Output the [x, y] coordinate of the center of the cell containing the given text.  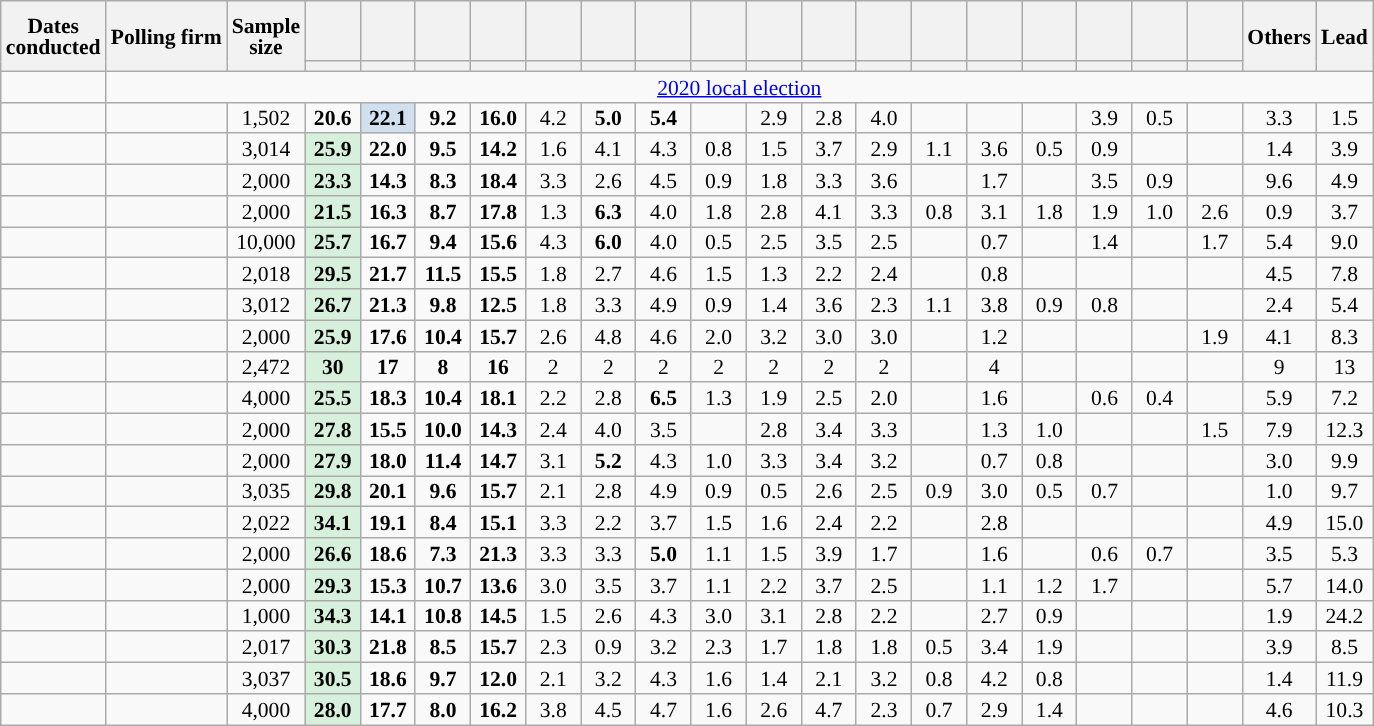
34.1 [332, 522]
1,502 [266, 118]
17.6 [388, 336]
9.4 [442, 242]
20.6 [332, 118]
2,472 [266, 366]
8.7 [442, 212]
18.4 [498, 180]
18.1 [498, 398]
1,000 [266, 616]
16.0 [498, 118]
16.7 [388, 242]
7.3 [442, 554]
2,018 [266, 274]
6.3 [608, 212]
19.1 [388, 522]
10,000 [266, 242]
21.5 [332, 212]
Others [1279, 36]
14.0 [1344, 584]
15.6 [498, 242]
29.3 [332, 584]
11.4 [442, 460]
7.8 [1344, 274]
11.9 [1344, 678]
14.2 [498, 150]
9 [1279, 366]
13 [1344, 366]
12.5 [498, 304]
30.5 [332, 678]
11.5 [442, 274]
27.9 [332, 460]
30 [332, 366]
15.0 [1344, 522]
22.0 [388, 150]
15.1 [498, 522]
12.3 [1344, 430]
3,014 [266, 150]
3,012 [266, 304]
14.1 [388, 616]
6.5 [664, 398]
7.2 [1344, 398]
Lead [1344, 36]
5.2 [608, 460]
17 [388, 366]
28.0 [332, 710]
16.3 [388, 212]
17.7 [388, 710]
29.8 [332, 492]
29.5 [332, 274]
16 [498, 366]
9.8 [442, 304]
12.0 [498, 678]
8.0 [442, 710]
2,017 [266, 648]
10.0 [442, 430]
25.7 [332, 242]
2020 local election [740, 86]
17.8 [498, 212]
21.8 [388, 648]
9.5 [442, 150]
18.3 [388, 398]
7.9 [1279, 430]
20.1 [388, 492]
25.5 [332, 398]
30.3 [332, 648]
21.7 [388, 274]
15.3 [388, 584]
14.7 [498, 460]
8 [442, 366]
18.0 [388, 460]
26.7 [332, 304]
2,022 [266, 522]
14.5 [498, 616]
3,037 [266, 678]
10.3 [1344, 710]
3,035 [266, 492]
23.3 [332, 180]
4.8 [608, 336]
13.6 [498, 584]
9.0 [1344, 242]
4 [994, 366]
5.3 [1344, 554]
0.4 [1160, 398]
9.9 [1344, 460]
26.6 [332, 554]
24.2 [1344, 616]
9.2 [442, 118]
5.9 [1279, 398]
27.8 [332, 430]
5.7 [1279, 584]
10.7 [442, 584]
34.3 [332, 616]
Samplesize [266, 36]
10.8 [442, 616]
8.4 [442, 522]
Datesconducted [54, 36]
6.0 [608, 242]
16.2 [498, 710]
22.1 [388, 118]
Polling firm [166, 36]
